Provide the (X, Y) coordinate of the cell's center where the given text is located.  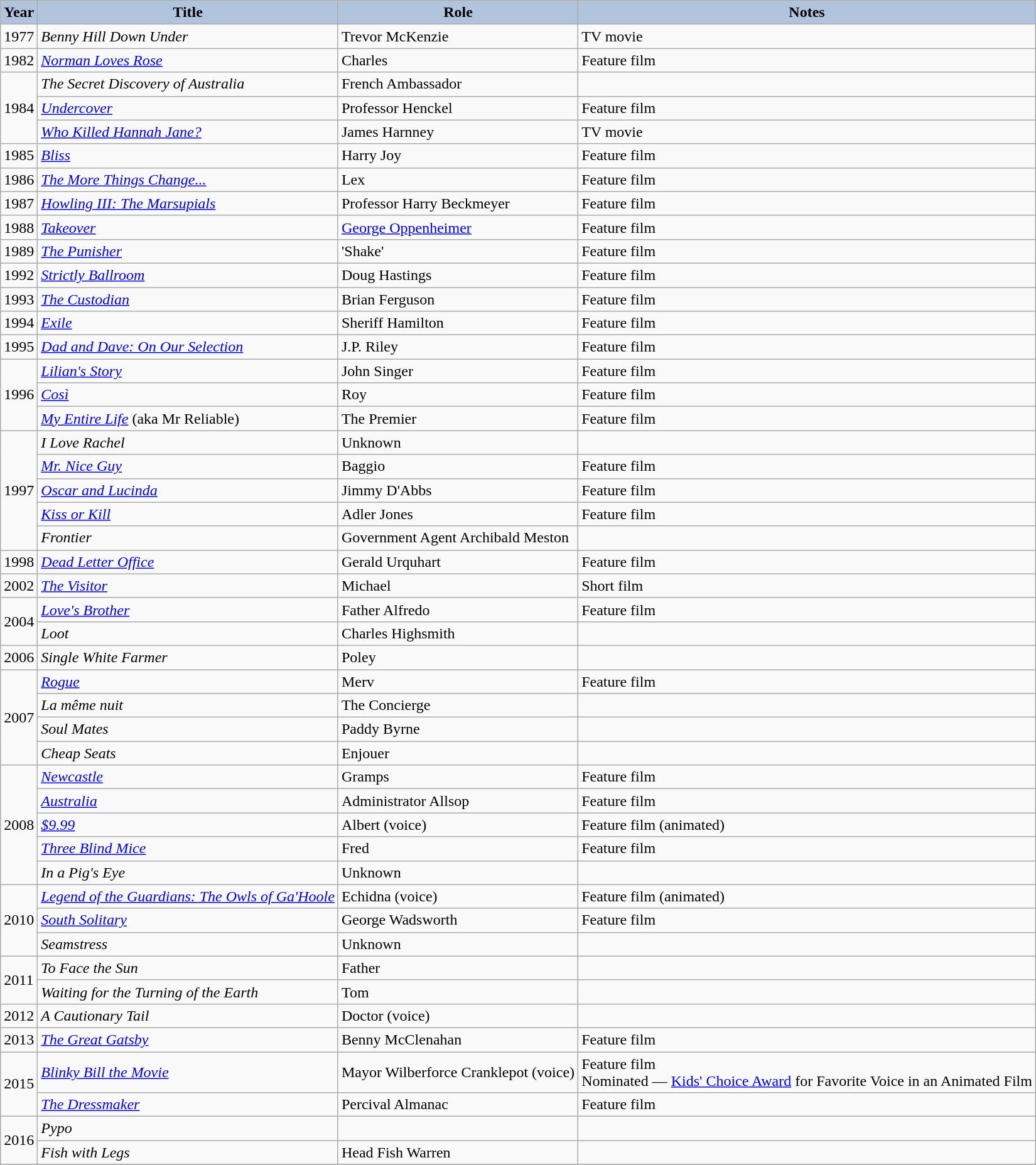
Benny Hill Down Under (188, 36)
2008 (19, 825)
2013 (19, 1039)
John Singer (458, 371)
Father Alfredo (458, 609)
2015 (19, 1085)
2010 (19, 920)
Doctor (voice) (458, 1016)
'Shake' (458, 251)
Albert (voice) (458, 825)
I Love Rachel (188, 443)
The Great Gatsby (188, 1039)
Gramps (458, 777)
$9.99 (188, 825)
2011 (19, 980)
Waiting for the Turning of the Earth (188, 992)
Tom (458, 992)
Echidna (voice) (458, 896)
Role (458, 13)
The Concierge (458, 706)
Poley (458, 657)
Adler Jones (458, 514)
Lex (458, 180)
The More Things Change... (188, 180)
Merv (458, 681)
Strictly Ballroom (188, 275)
Head Fish Warren (458, 1152)
Rogue (188, 681)
Charles (458, 60)
1998 (19, 562)
To Face the Sun (188, 968)
Lilian's Story (188, 371)
Kiss or Kill (188, 514)
J.P. Riley (458, 347)
Exile (188, 323)
Fred (458, 849)
The Punisher (188, 251)
2012 (19, 1016)
Bliss (188, 156)
Mayor Wilberforce Cranklepot (voice) (458, 1072)
Michael (458, 586)
Notes (807, 13)
Paddy Byrne (458, 729)
French Ambassador (458, 84)
The Dressmaker (188, 1105)
Doug Hastings (458, 275)
2004 (19, 621)
Professor Henckel (458, 108)
Takeover (188, 227)
The Visitor (188, 586)
Baggio (458, 466)
Gerald Urquhart (458, 562)
Charles Highsmith (458, 633)
George Wadsworth (458, 920)
2002 (19, 586)
Love's Brother (188, 609)
1996 (19, 395)
Frontier (188, 538)
Feature filmNominated — Kids' Choice Award for Favorite Voice in an Animated Film (807, 1072)
Seamstress (188, 944)
Loot (188, 633)
La même nuit (188, 706)
Benny McClenahan (458, 1039)
A Cautionary Tail (188, 1016)
Brian Ferguson (458, 299)
Howling III: The Marsupials (188, 203)
2006 (19, 657)
Australia (188, 801)
Così (188, 395)
The Custodian (188, 299)
Norman Loves Rose (188, 60)
Title (188, 13)
2007 (19, 717)
Professor Harry Beckmeyer (458, 203)
Administrator Allsop (458, 801)
Year (19, 13)
2016 (19, 1141)
1993 (19, 299)
Dad and Dave: On Our Selection (188, 347)
South Solitary (188, 920)
Legend of the Guardians: The Owls of Ga'Hoole (188, 896)
Blinky Bill the Movie (188, 1072)
Cheap Seats (188, 753)
Soul Mates (188, 729)
In a Pig's Eye (188, 872)
Jimmy D'Abbs (458, 490)
Mr. Nice Guy (188, 466)
Newcastle (188, 777)
1997 (19, 490)
Harry Joy (458, 156)
1992 (19, 275)
Three Blind Mice (188, 849)
1982 (19, 60)
Who Killed Hannah Jane? (188, 132)
1977 (19, 36)
1984 (19, 108)
George Oppenheimer (458, 227)
Government Agent Archibald Meston (458, 538)
Trevor McKenzie (458, 36)
Single White Farmer (188, 657)
Undercover (188, 108)
My Entire Life (aka Mr Reliable) (188, 419)
Dead Letter Office (188, 562)
Pypo (188, 1129)
Percival Almanac (458, 1105)
Roy (458, 395)
Sheriff Hamilton (458, 323)
1995 (19, 347)
The Secret Discovery of Australia (188, 84)
Short film (807, 586)
1986 (19, 180)
1989 (19, 251)
James Harnney (458, 132)
1987 (19, 203)
1988 (19, 227)
Father (458, 968)
Oscar and Lucinda (188, 490)
Enjouer (458, 753)
Fish with Legs (188, 1152)
1994 (19, 323)
The Premier (458, 419)
1985 (19, 156)
